Identify which cell holds the provided text, then report its (x, y) central coordinate. 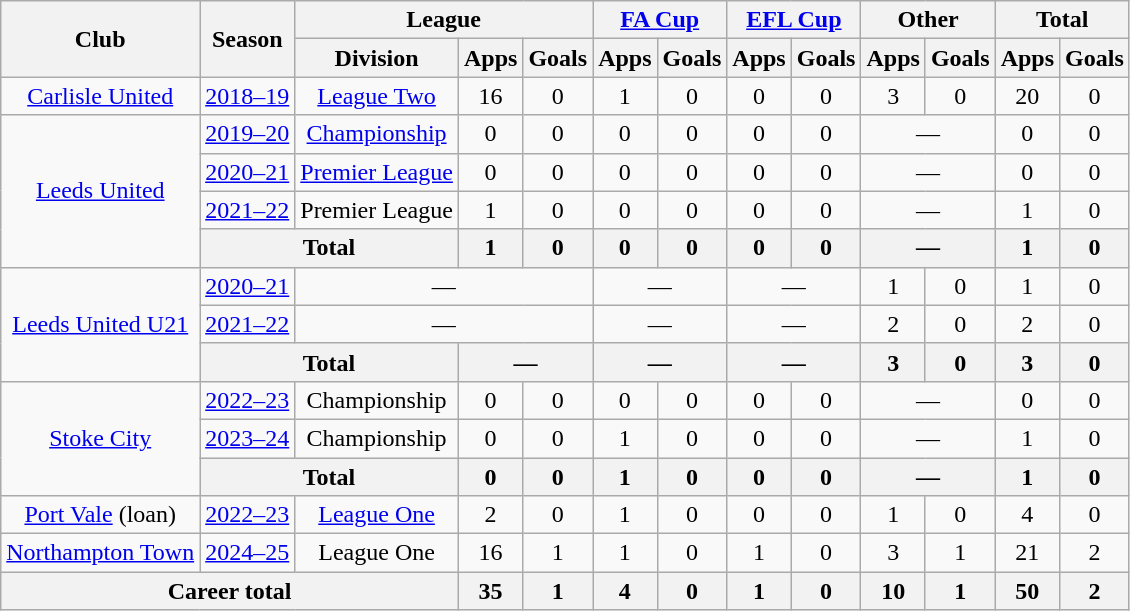
2019–20 (248, 134)
2023–24 (248, 438)
Division (377, 58)
Leeds United (100, 191)
Stoke City (100, 438)
Leeds United U21 (100, 324)
FA Cup (660, 20)
League Two (377, 96)
League (444, 20)
Career total (230, 591)
50 (1027, 591)
Carlisle United (100, 96)
Season (248, 39)
20 (1027, 96)
35 (490, 591)
2024–25 (248, 553)
Other (928, 20)
2018–19 (248, 96)
Port Vale (loan) (100, 515)
21 (1027, 553)
EFL Cup (794, 20)
Northampton Town (100, 553)
10 (893, 591)
Club (100, 39)
